Pinpoint the cell where the given text exists, returning its (X, Y) midpoint coordinate. 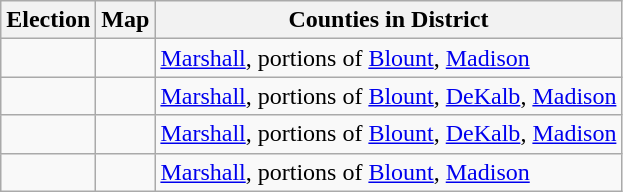
Election (48, 20)
Map (126, 20)
Counties in District (388, 20)
